Capture the cell that displays the provided text and extract its [X, Y] central coordinate. 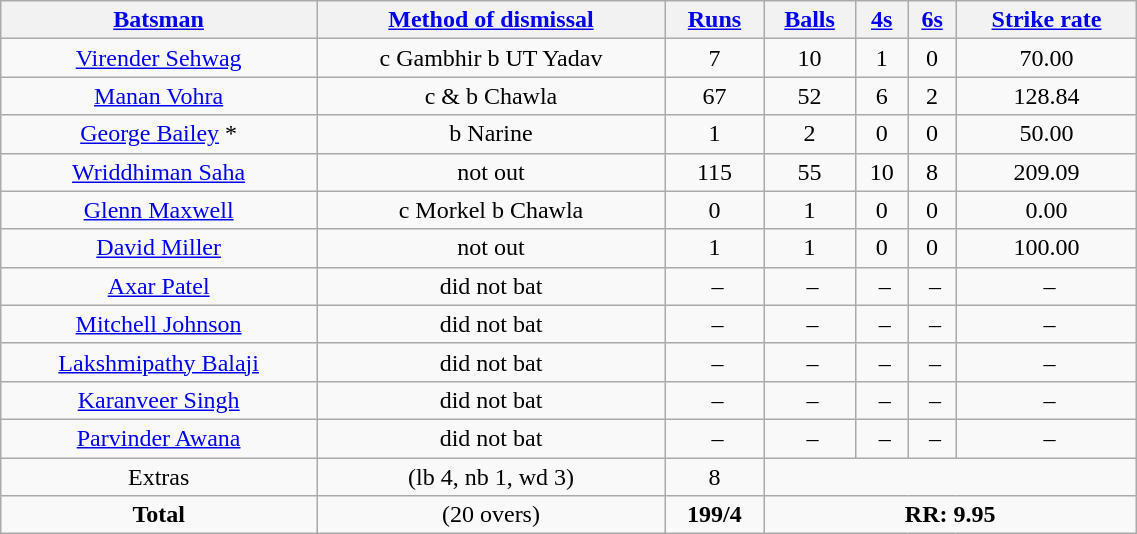
115 [714, 172]
Batsman [159, 20]
Balls [810, 20]
Method of dismissal [490, 20]
Parvinder Awana [159, 438]
4s [882, 20]
52 [810, 96]
Virender Sehwag [159, 58]
209.09 [1046, 172]
128.84 [1046, 96]
7 [714, 58]
Karanveer Singh [159, 400]
100.00 [1046, 248]
Axar Patel [159, 286]
Wriddhiman Saha [159, 172]
c Gambhir b UT Yadav [490, 58]
Manan Vohra [159, 96]
67 [714, 96]
0.00 [1046, 210]
Strike rate [1046, 20]
RR: 9.95 [950, 515]
b Narine [490, 134]
Total [159, 515]
6 [882, 96]
199/4 [714, 515]
c & b Chawla [490, 96]
Lakshmipathy Balaji [159, 362]
Extras [159, 477]
50.00 [1046, 134]
Glenn Maxwell [159, 210]
(20 overs) [490, 515]
Mitchell Johnson [159, 324]
Runs [714, 20]
David Miller [159, 248]
70.00 [1046, 58]
55 [810, 172]
George Bailey * [159, 134]
c Morkel b Chawla [490, 210]
(lb 4, nb 1, wd 3) [490, 477]
6s [932, 20]
